Search for the cell housing the specified text and yield its [x, y] center coordinate. 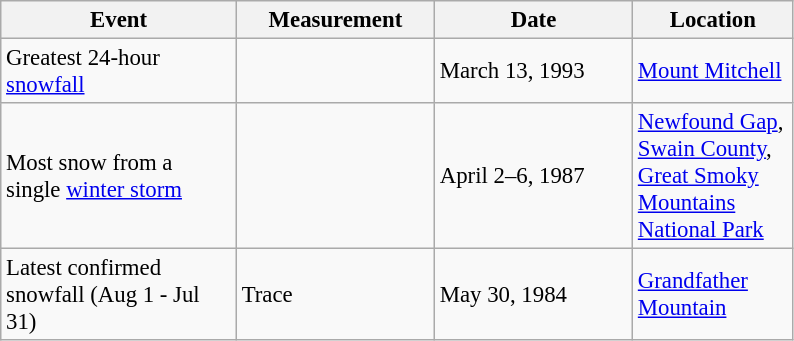
Greatest 24-hour snowfall [119, 72]
Latest confirmed snowfall (Aug 1 - Jul 31) [119, 295]
Event [119, 20]
Date [533, 20]
May 30, 1984 [533, 295]
Trace [335, 295]
Grandfather Mountain [714, 295]
Mount Mitchell [714, 72]
April 2–6, 1987 [533, 176]
March 13, 1993 [533, 72]
Newfound Gap, Swain County, Great Smoky Mountains National Park [714, 176]
Measurement [335, 20]
Location [714, 20]
Most snow from a single winter storm [119, 176]
